Search for the cell housing the specified text and yield its (X, Y) center coordinate. 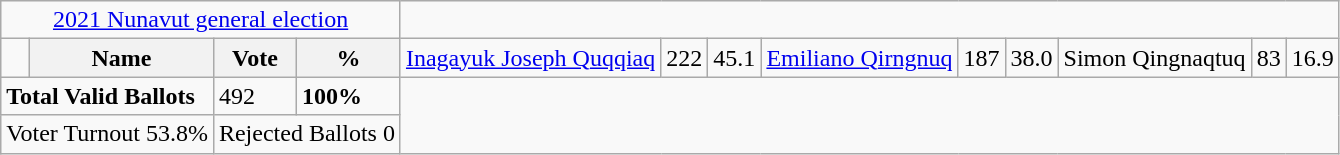
83 (1268, 58)
% (349, 58)
38.0 (1032, 58)
45.1 (734, 58)
Voter Turnout 53.8% (108, 134)
Emiliano Qirngnuq (860, 58)
Simon Qingnaqtuq (1154, 58)
16.9 (1312, 58)
Total Valid Ballots (108, 96)
Inagayuk Joseph Quqqiaq (530, 58)
Name (121, 58)
Rejected Ballots 0 (306, 134)
2021 Nunavut general election (201, 20)
222 (684, 58)
100% (349, 96)
492 (254, 96)
187 (982, 58)
Vote (254, 58)
